Extract the [x, y] coordinate from the center of the cell holding the provided text.  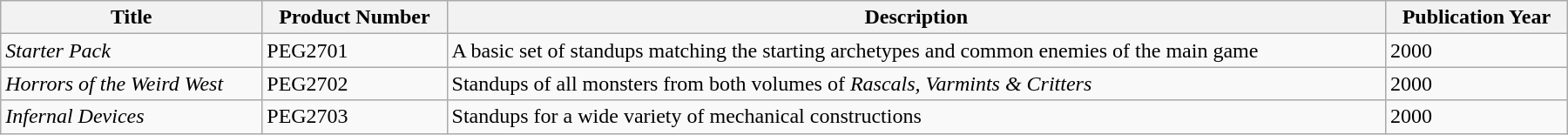
Standups of all monsters from both volumes of Rascals, Varmints & Critters [916, 84]
PEG2701 [355, 51]
Infernal Devices [132, 117]
Publication Year [1476, 17]
Starter Pack [132, 51]
Horrors of the Weird West [132, 84]
Description [916, 17]
A basic set of standups matching the starting archetypes and common enemies of the main game [916, 51]
PEG2703 [355, 117]
PEG2702 [355, 84]
Title [132, 17]
Product Number [355, 17]
Standups for a wide variety of mechanical constructions [916, 117]
